Scan for the cell matching the given text and deliver its [X, Y] coordinate at center. 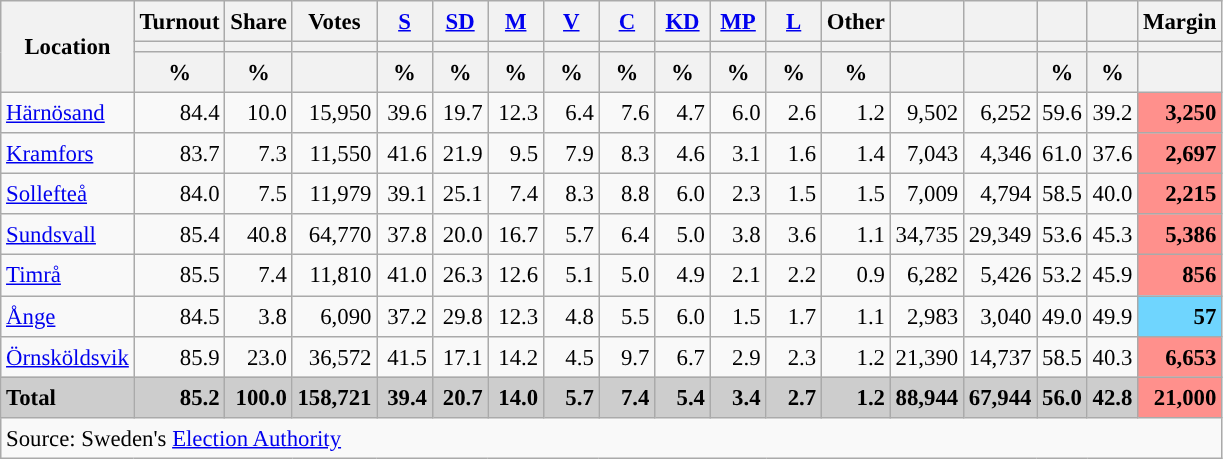
85.2 [180, 398]
21,390 [926, 356]
6,090 [334, 316]
4.6 [683, 154]
9,502 [926, 114]
MP [738, 22]
6,653 [1180, 356]
39.6 [405, 114]
Sollefteå [68, 194]
23.0 [258, 356]
61.0 [1062, 154]
25.1 [460, 194]
14.0 [516, 398]
1.4 [856, 154]
5,386 [1180, 234]
4.9 [683, 276]
Turnout [180, 22]
5.5 [627, 316]
Other [856, 22]
12.6 [516, 276]
84.0 [180, 194]
3,040 [1000, 316]
Örnsköldsvik [68, 356]
39.4 [405, 398]
1.6 [794, 154]
15,950 [334, 114]
Location [68, 47]
37.2 [405, 316]
37.6 [1112, 154]
3.6 [794, 234]
14,737 [1000, 356]
37.8 [405, 234]
67,944 [1000, 398]
7.9 [571, 154]
84.5 [180, 316]
Ånge [68, 316]
59.6 [1062, 114]
0.9 [856, 276]
34,735 [926, 234]
4,346 [1000, 154]
856 [1180, 276]
21,000 [1180, 398]
85.9 [180, 356]
4.7 [683, 114]
41.6 [405, 154]
20.0 [460, 234]
7,009 [926, 194]
21.9 [460, 154]
42.8 [1112, 398]
2.7 [794, 398]
36,572 [334, 356]
3,250 [1180, 114]
6.7 [683, 356]
49.0 [1062, 316]
4.5 [571, 356]
2,215 [1180, 194]
4,794 [1000, 194]
3.1 [738, 154]
SD [460, 22]
Timrå [68, 276]
Margin [1180, 22]
Sundsvall [68, 234]
2.1 [738, 276]
158,721 [334, 398]
2,697 [1180, 154]
5.1 [571, 276]
5,426 [1000, 276]
7.5 [258, 194]
KD [683, 22]
19.7 [460, 114]
29,349 [1000, 234]
3.4 [738, 398]
5.4 [683, 398]
2.9 [738, 356]
84.4 [180, 114]
40.8 [258, 234]
9.7 [627, 356]
26.3 [460, 276]
7,043 [926, 154]
Votes [334, 22]
56.0 [1062, 398]
40.0 [1112, 194]
16.7 [516, 234]
4.8 [571, 316]
Share [258, 22]
53.6 [1062, 234]
9.5 [516, 154]
100.0 [258, 398]
53.2 [1062, 276]
14.2 [516, 356]
41.5 [405, 356]
39.2 [1112, 114]
V [571, 22]
45.9 [1112, 276]
6,252 [1000, 114]
2,983 [926, 316]
6,282 [926, 276]
10.0 [258, 114]
88,944 [926, 398]
11,979 [334, 194]
17.1 [460, 356]
Härnösand [68, 114]
C [627, 22]
S [405, 22]
64,770 [334, 234]
45.3 [1112, 234]
29.8 [460, 316]
L [794, 22]
7.3 [258, 154]
11,550 [334, 154]
49.9 [1112, 316]
2.6 [794, 114]
57 [1180, 316]
Source: Sweden's Election Authority [612, 438]
1.7 [794, 316]
85.5 [180, 276]
20.7 [460, 398]
Total [68, 398]
40.3 [1112, 356]
85.4 [180, 234]
83.7 [180, 154]
11,810 [334, 276]
2.2 [794, 276]
7.6 [627, 114]
M [516, 22]
Kramfors [68, 154]
41.0 [405, 276]
39.1 [405, 194]
8.8 [627, 194]
